Identify which cell holds the provided text, then report its (x, y) central coordinate. 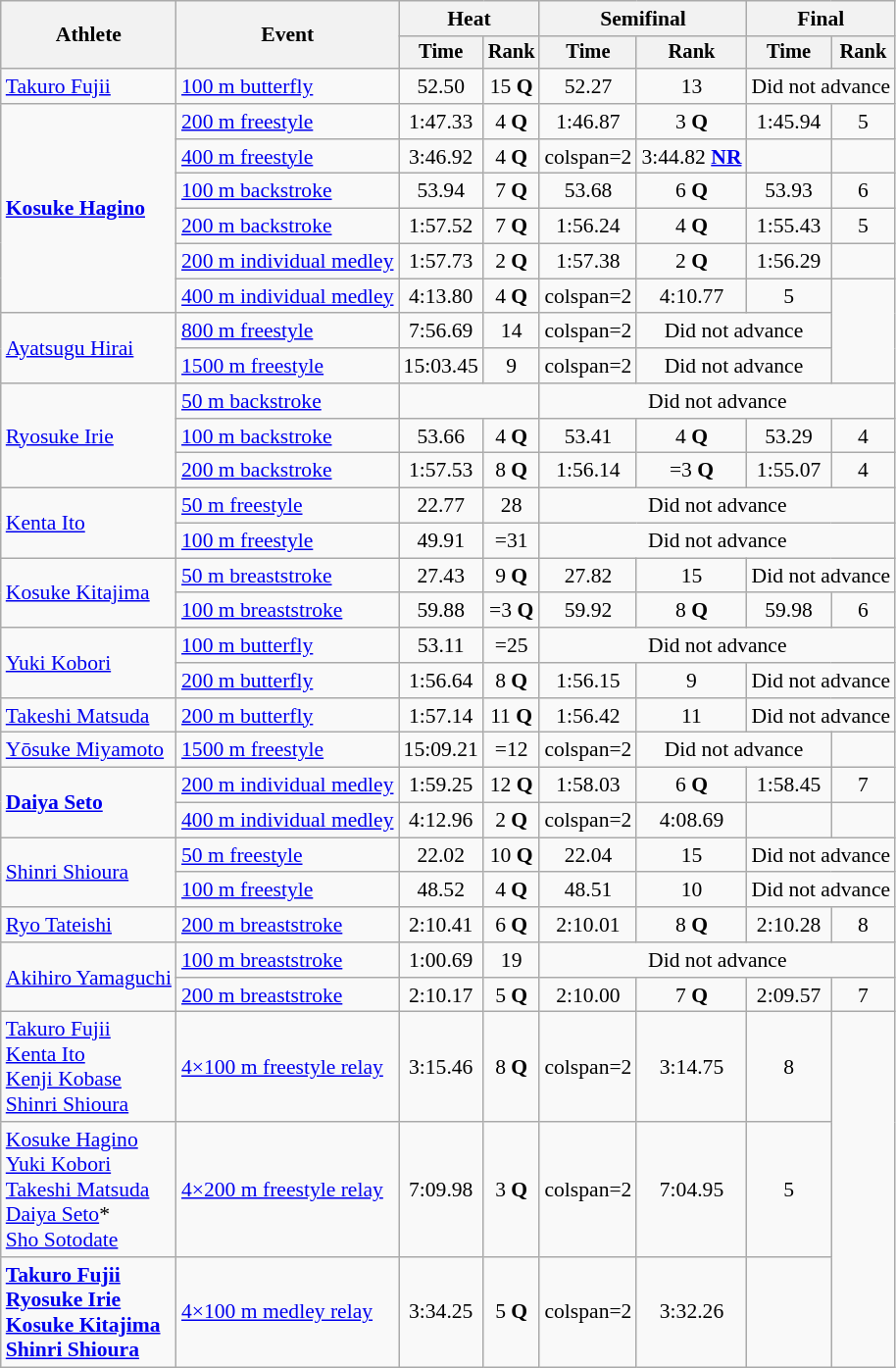
2:09.57 (789, 995)
4:10.77 (691, 296)
53.29 (789, 436)
4:12.96 (441, 821)
15 Q (512, 86)
Semifinal (643, 19)
10 (691, 890)
12 Q (512, 785)
Akihiro Yamaguchi (88, 977)
Kosuke Hagino (88, 209)
15:09.21 (441, 750)
1:58.45 (789, 785)
59.98 (789, 611)
22.04 (588, 855)
Daiya Seto (88, 802)
3:44.82 NR (691, 157)
1:00.69 (441, 960)
50 m breaststroke (288, 576)
1:57.73 (441, 262)
1:59.25 (441, 785)
1:56.15 (588, 681)
=12 (512, 750)
59.88 (441, 611)
Takeshi Matsuda (88, 716)
52.50 (441, 86)
4:08.69 (691, 821)
53.41 (588, 436)
48.51 (588, 890)
27.82 (588, 576)
1:45.94 (789, 122)
Kenta Ito (88, 524)
1:57.14 (441, 716)
7:04.95 (691, 1190)
400 m freestyle (288, 157)
Heat (470, 19)
4:13.80 (441, 296)
1:56.14 (588, 471)
Takuro FujiiKenta ItoKenji KobaseShinri Shioura (88, 1067)
1:56.42 (588, 716)
49.91 (441, 541)
9 Q (512, 576)
2:10.28 (789, 925)
3:14.75 (691, 1067)
1:57.53 (441, 471)
11 Q (512, 716)
1:57.52 (441, 227)
Kosuke HaginoYuki KoboriTakeshi MatsudaDaiya Seto*Sho Sotodate (88, 1190)
7:56.69 (441, 331)
4×100 m medley relay (288, 1312)
22.77 (441, 506)
19 (512, 960)
53.66 (441, 436)
1:58.03 (588, 785)
2:10.00 (588, 995)
7:09.98 (441, 1190)
Event (288, 35)
Ayatsugu Hirai (88, 349)
1:56.64 (441, 681)
1:56.29 (789, 262)
Yuki Kobori (88, 663)
53.68 (588, 191)
200 m freestyle (288, 122)
3:34.25 (441, 1312)
14 (512, 331)
Yōsuke Miyamoto (88, 750)
48.52 (441, 890)
52.27 (588, 86)
22.02 (441, 855)
2:10.17 (441, 995)
2:10.41 (441, 925)
=31 (512, 541)
4×200 m freestyle relay (288, 1190)
Shinri Shioura (88, 873)
1:47.33 (441, 122)
3:46.92 (441, 157)
13 (691, 86)
Athlete (88, 35)
Kosuke Kitajima (88, 592)
3:32.26 (691, 1312)
53.94 (441, 191)
Takuro Fujii (88, 86)
800 m freestyle (288, 331)
Ryosuke Irie (88, 435)
53.11 (441, 645)
1:56.24 (588, 227)
28 (512, 506)
=25 (512, 645)
2:10.01 (588, 925)
11 (691, 716)
Takuro FujiiRyosuke IrieKosuke KitajimaShinri Shioura (88, 1312)
1:46.87 (588, 122)
1:55.43 (789, 227)
1:55.07 (789, 471)
Ryo Tateishi (88, 925)
4×100 m freestyle relay (288, 1067)
Final (821, 19)
50 m backstroke (288, 401)
3:15.46 (441, 1067)
15:03.45 (441, 366)
27.43 (441, 576)
59.92 (588, 611)
1:57.38 (588, 262)
53.93 (789, 191)
10 Q (512, 855)
